Capture the cell that displays the provided text and extract its [X, Y] central coordinate. 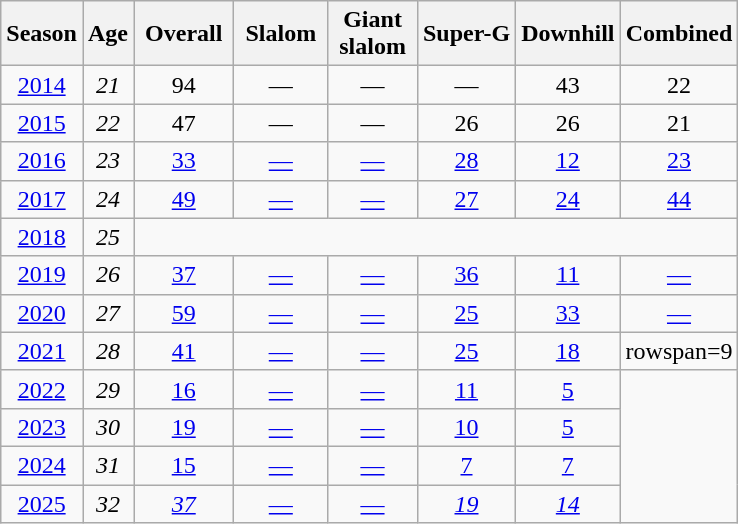
2021 [42, 351]
2020 [42, 313]
2019 [42, 275]
2025 [42, 503]
43 [568, 85]
44 [679, 199]
Slalom [281, 34]
rowspan=9 [679, 351]
2015 [42, 123]
2016 [42, 161]
41 [184, 351]
2023 [42, 427]
18 [568, 351]
Overall [184, 34]
16 [184, 389]
Downhill [568, 34]
31 [108, 465]
Giant slalom [373, 34]
2017 [42, 199]
14 [568, 503]
Season [42, 34]
30 [108, 427]
2024 [42, 465]
12 [568, 161]
15 [184, 465]
47 [184, 123]
2014 [42, 85]
94 [184, 85]
49 [184, 199]
Age [108, 34]
32 [108, 503]
10 [466, 427]
Combined [679, 34]
36 [466, 275]
2022 [42, 389]
59 [184, 313]
2018 [42, 237]
29 [108, 389]
Super-G [466, 34]
